Identify which cell holds the provided text, then report its [x, y] central coordinate. 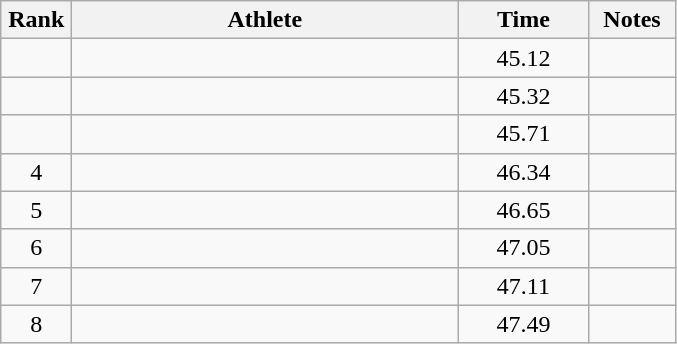
Athlete [265, 20]
Notes [632, 20]
45.12 [524, 58]
46.34 [524, 172]
47.05 [524, 248]
4 [36, 172]
5 [36, 210]
Rank [36, 20]
Time [524, 20]
47.49 [524, 324]
45.32 [524, 96]
45.71 [524, 134]
46.65 [524, 210]
8 [36, 324]
6 [36, 248]
47.11 [524, 286]
7 [36, 286]
